Identify which cell holds the provided text, then report its (X, Y) central coordinate. 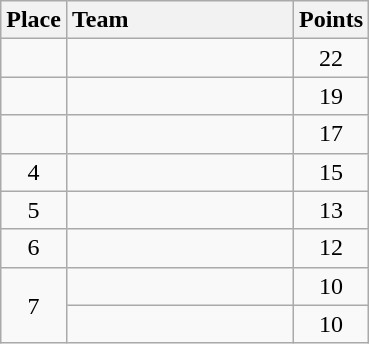
4 (34, 172)
Place (34, 20)
5 (34, 210)
19 (332, 96)
22 (332, 58)
13 (332, 210)
Team (180, 20)
17 (332, 134)
15 (332, 172)
7 (34, 305)
12 (332, 248)
Points (332, 20)
6 (34, 248)
